Return [x, y] of the center of cell containing provided text 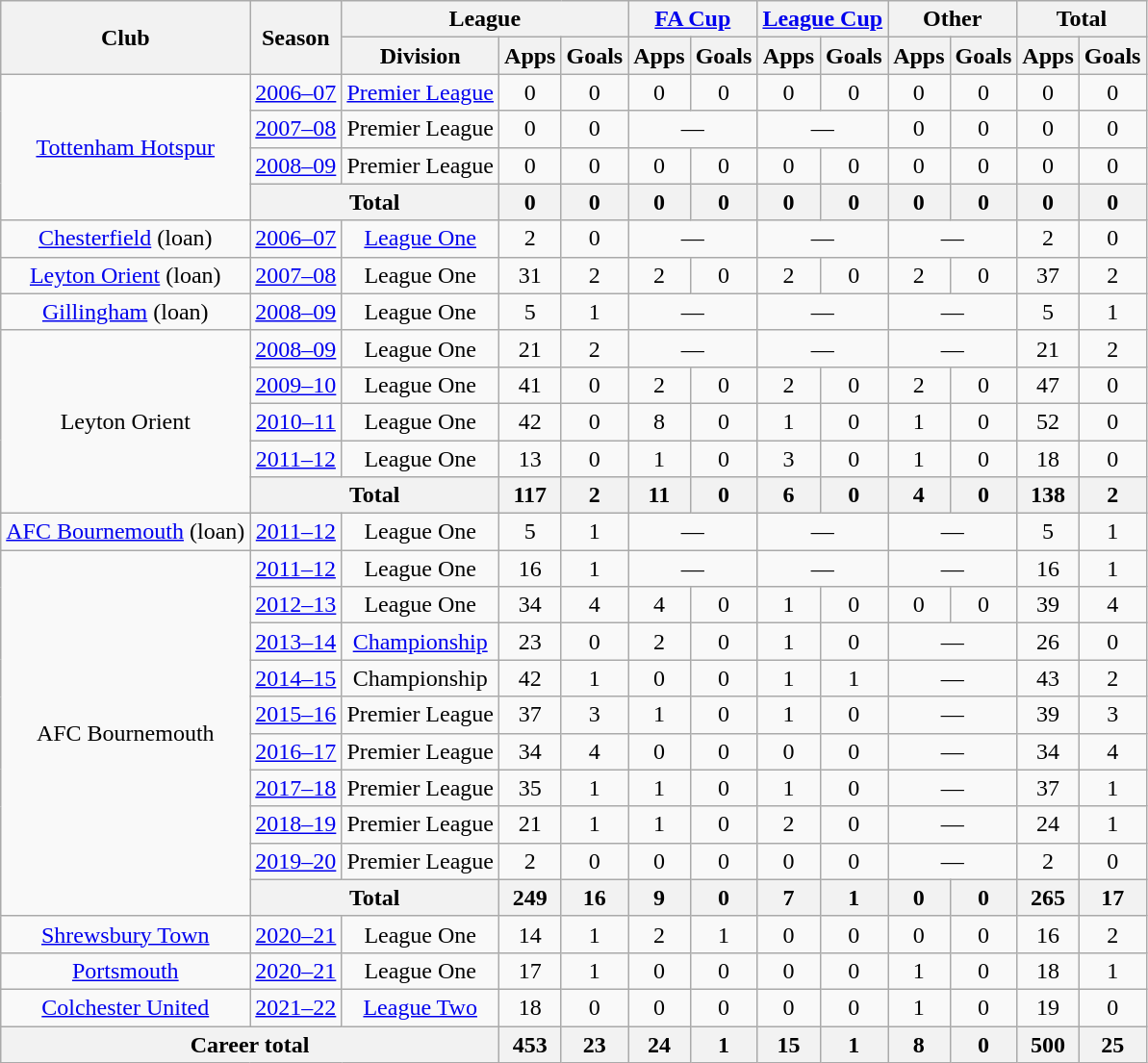
52 [1048, 421]
41 [530, 385]
500 [1048, 1044]
Leyton Orient [125, 421]
2016–17 [296, 751]
43 [1048, 678]
Career total [250, 1044]
League Two [421, 1007]
Club [125, 38]
11 [659, 495]
2017–18 [296, 788]
AFC Bournemouth [125, 733]
35 [530, 788]
2014–15 [296, 678]
47 [1048, 385]
13 [530, 459]
117 [530, 495]
2019–20 [296, 861]
FA Cup [693, 19]
Other [953, 19]
14 [530, 934]
138 [1048, 495]
2013–14 [296, 642]
26 [1048, 642]
2021–22 [296, 1007]
265 [1048, 898]
Gillingham (loan) [125, 312]
31 [530, 275]
2015–16 [296, 715]
2010–11 [296, 421]
2018–19 [296, 824]
Leyton Orient (loan) [125, 275]
Chesterfield (loan) [125, 239]
2012–13 [296, 605]
Colchester United [125, 1007]
AFC Bournemouth (loan) [125, 532]
Season [296, 38]
Portsmouth [125, 971]
15 [789, 1044]
25 [1112, 1044]
League [485, 19]
249 [530, 898]
Tottenham Hotspur [125, 147]
453 [530, 1044]
Division [421, 56]
League Cup [823, 19]
2009–10 [296, 385]
19 [1048, 1007]
6 [789, 495]
9 [659, 898]
7 [789, 898]
Shrewsbury Town [125, 934]
